Provide the [X, Y] coordinate of the cell's center where the given text is located.  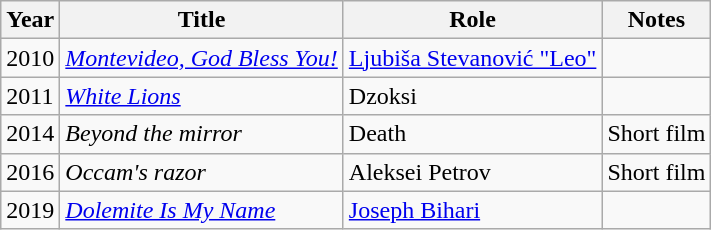
Dzoksi [472, 96]
Occam's razor [202, 172]
White Lions [202, 96]
Dolemite Is My Name [202, 210]
2011 [30, 96]
2019 [30, 210]
Aleksei Petrov [472, 172]
Title [202, 20]
Notes [656, 20]
2010 [30, 58]
Death [472, 134]
2016 [30, 172]
Ljubiša Stevanović "Leo" [472, 58]
Montevideo, God Bless You! [202, 58]
Joseph Bihari [472, 210]
Role [472, 20]
Year [30, 20]
Beyond the mirror [202, 134]
2014 [30, 134]
